Detect which cell encompasses the target text, then output its [X, Y] center coordinate. 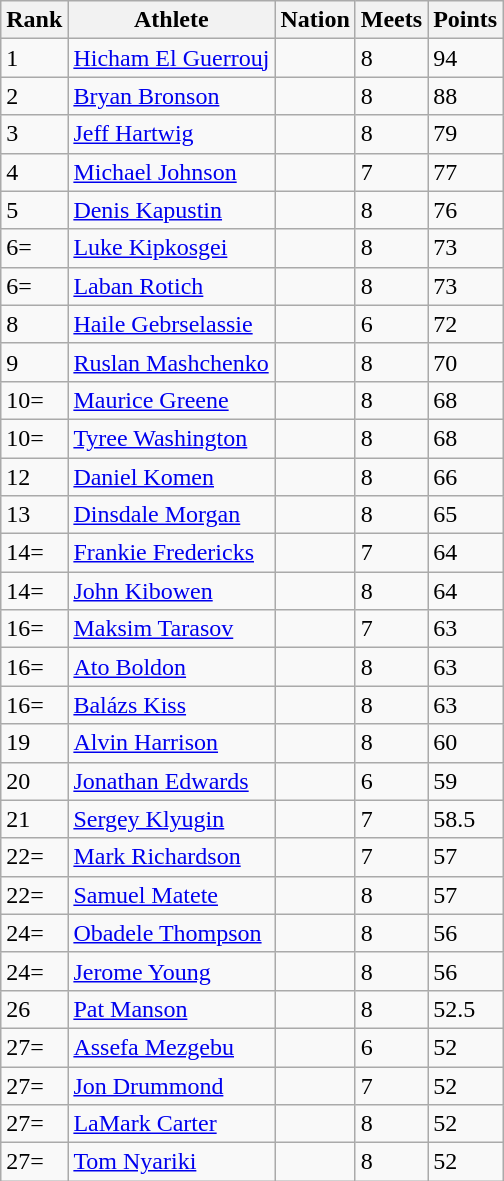
79 [466, 134]
Points [466, 20]
3 [34, 134]
76 [466, 210]
Rank [34, 20]
19 [34, 743]
72 [466, 324]
Sergey Klyugin [172, 819]
Nation [315, 20]
70 [466, 362]
88 [466, 96]
Samuel Matete [172, 895]
21 [34, 819]
5 [34, 210]
4 [34, 172]
Denis Kapustin [172, 210]
59 [466, 781]
Obadele Thompson [172, 933]
Dinsdale Morgan [172, 515]
Haile Gebrselassie [172, 324]
Mark Richardson [172, 857]
65 [466, 515]
60 [466, 743]
52.5 [466, 1009]
Meets [391, 20]
Frankie Fredericks [172, 553]
Luke Kipkosgei [172, 248]
Laban Rotich [172, 286]
94 [466, 58]
77 [466, 172]
Jerome Young [172, 971]
Jon Drummond [172, 1085]
20 [34, 781]
Alvin Harrison [172, 743]
LaMark Carter [172, 1124]
Balázs Kiss [172, 705]
Assefa Mezgebu [172, 1047]
Jeff Hartwig [172, 134]
Tyree Washington [172, 438]
John Kibowen [172, 591]
Hicham El Guerrouj [172, 58]
Daniel Komen [172, 477]
Athlete [172, 20]
Ruslan Mashchenko [172, 362]
66 [466, 477]
Maurice Greene [172, 400]
2 [34, 96]
Maksim Tarasov [172, 629]
1 [34, 58]
Bryan Bronson [172, 96]
9 [34, 362]
12 [34, 477]
Tom Nyariki [172, 1162]
Pat Manson [172, 1009]
26 [34, 1009]
58.5 [466, 819]
13 [34, 515]
Ato Boldon [172, 667]
Michael Johnson [172, 172]
Jonathan Edwards [172, 781]
